Locate the cell with the specified text and output its (x, y) center coordinate. 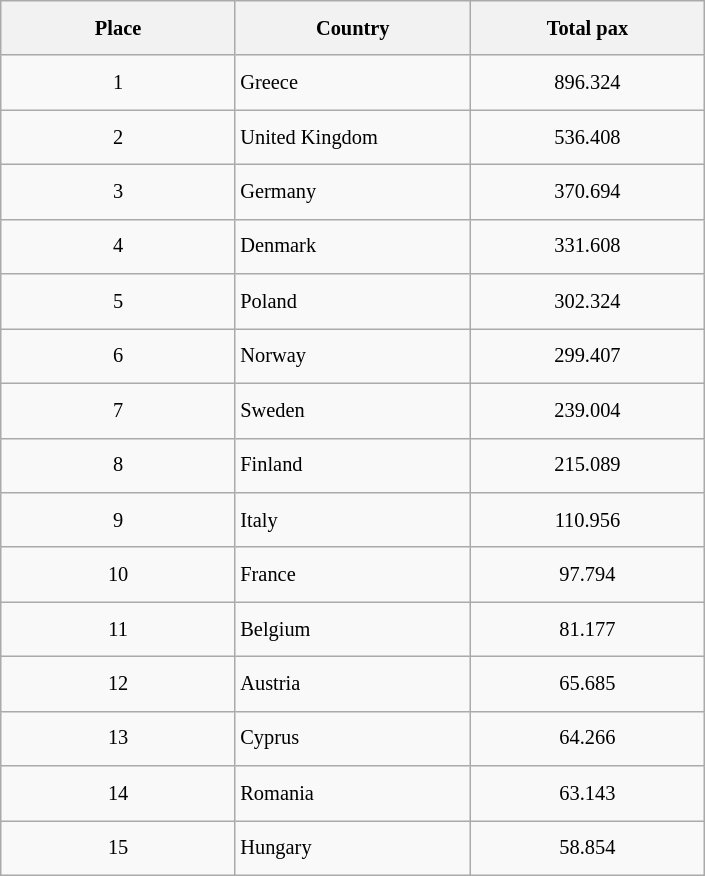
13 (118, 738)
France (352, 574)
5 (118, 302)
Belgium (352, 630)
Austria (352, 684)
15 (118, 848)
7 (118, 410)
Country (352, 28)
Denmark (352, 246)
64.266 (588, 738)
12 (118, 684)
Germany (352, 192)
10 (118, 574)
896.324 (588, 82)
1 (118, 82)
3 (118, 192)
302.324 (588, 302)
Hungary (352, 848)
58.854 (588, 848)
Cyprus (352, 738)
Sweden (352, 410)
Norway (352, 356)
Total pax (588, 28)
14 (118, 794)
81.177 (588, 630)
11 (118, 630)
2 (118, 138)
370.694 (588, 192)
97.794 (588, 574)
6 (118, 356)
4 (118, 246)
299.407 (588, 356)
63.143 (588, 794)
110.956 (588, 520)
Italy (352, 520)
Greece (352, 82)
Romania (352, 794)
65.685 (588, 684)
536.408 (588, 138)
239.004 (588, 410)
Place (118, 28)
9 (118, 520)
United Kingdom (352, 138)
8 (118, 466)
331.608 (588, 246)
Finland (352, 466)
Poland (352, 302)
215.089 (588, 466)
